Scan for the cell matching the given text and deliver its (x, y) coordinate at center. 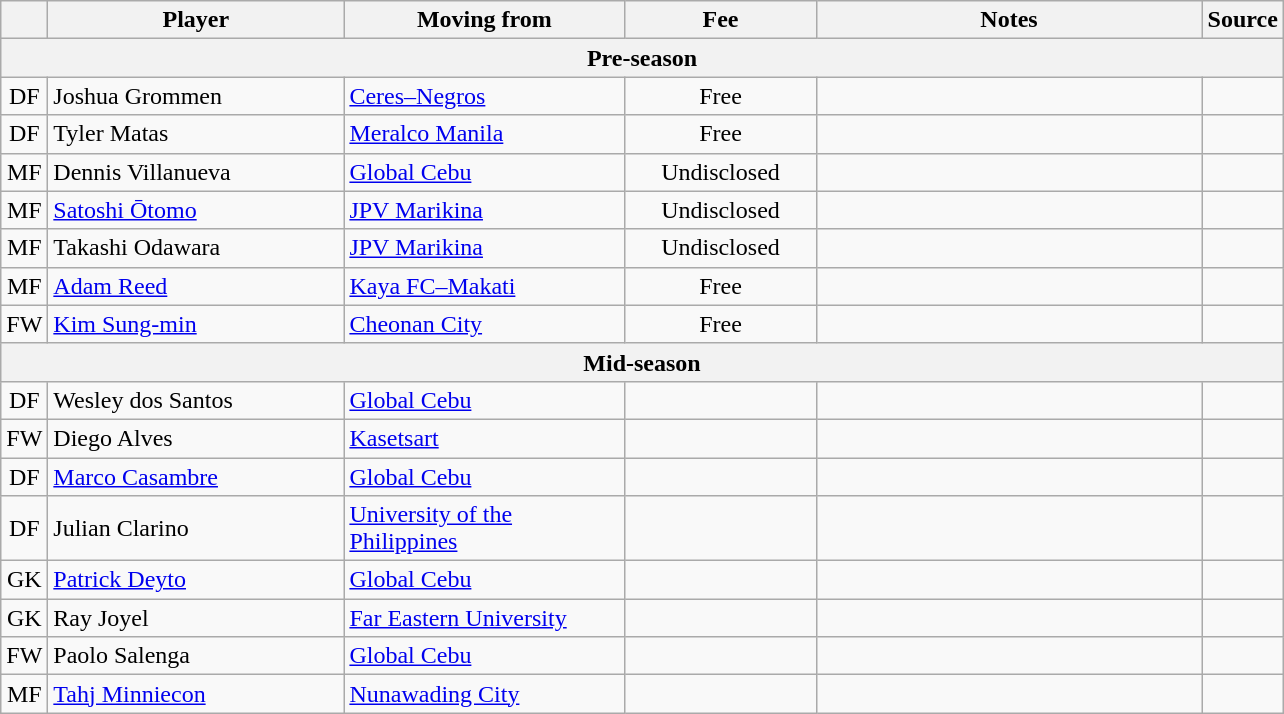
University of the Philippines (484, 528)
Player (196, 20)
Kim Sung-min (196, 324)
Adam Reed (196, 286)
Marco Casambre (196, 477)
Julian Clarino (196, 528)
Kasetsart (484, 438)
Paolo Salenga (196, 656)
Joshua Grommen (196, 96)
Tyler Matas (196, 134)
Mid-season (642, 362)
Source (1242, 20)
Moving from (484, 20)
Ceres–Negros (484, 96)
Tahj Minniecon (196, 694)
Fee (720, 20)
Nunawading City (484, 694)
Notes (1009, 20)
Far Eastern University (484, 618)
Wesley dos Santos (196, 400)
Diego Alves (196, 438)
Dennis Villanueva (196, 172)
Ray Joyel (196, 618)
Patrick Deyto (196, 580)
Pre-season (642, 58)
Satoshi Ōtomo (196, 210)
Kaya FC–Makati (484, 286)
Takashi Odawara (196, 248)
Meralco Manila (484, 134)
Cheonan City (484, 324)
